Capture the cell that displays the provided text and extract its [x, y] central coordinate. 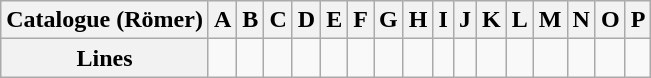
D [306, 20]
K [491, 20]
Lines [105, 58]
B [250, 20]
H [418, 20]
P [638, 20]
N [581, 20]
G [389, 20]
C [278, 20]
Catalogue (Römer) [105, 20]
O [610, 20]
F [361, 20]
M [550, 20]
A [222, 20]
I [443, 20]
E [334, 20]
L [520, 20]
J [464, 20]
